Return [X, Y] of the center of cell containing provided text 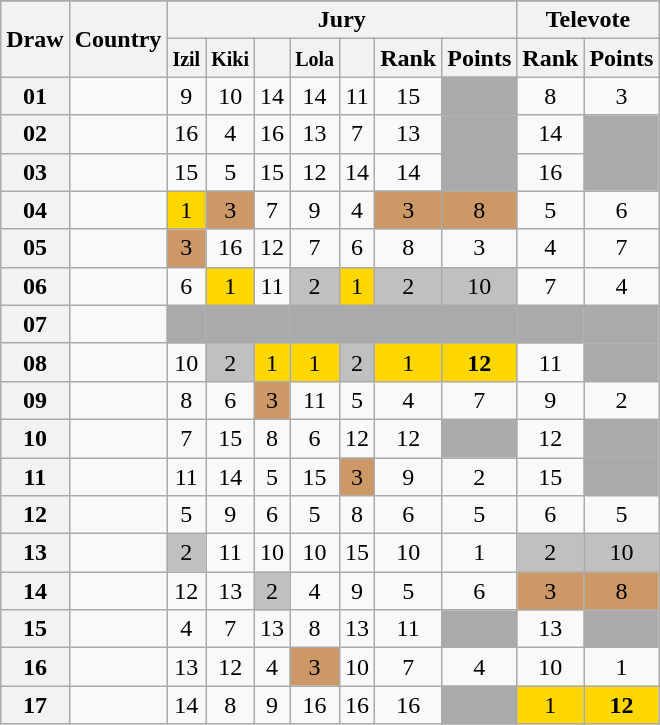
Jury [342, 20]
04 [35, 210]
17 [35, 705]
01 [35, 96]
Kiki [230, 58]
Televote [588, 20]
08 [35, 362]
09 [35, 400]
07 [35, 324]
02 [35, 134]
06 [35, 286]
Lola [315, 58]
Country [118, 39]
Izil [186, 58]
Draw [35, 39]
05 [35, 248]
03 [35, 172]
